Return (X, Y) of the center of cell containing provided text 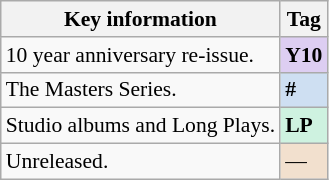
LP (304, 126)
Key information (140, 19)
# (304, 90)
Unreleased. (140, 162)
The Masters Series. (140, 90)
— (304, 162)
Y10 (304, 55)
Tag (304, 19)
10 year anniversary re-issue. (140, 55)
Studio albums and Long Plays. (140, 126)
